Provide the (X, Y) coordinate of the cell's center where the given text is located.  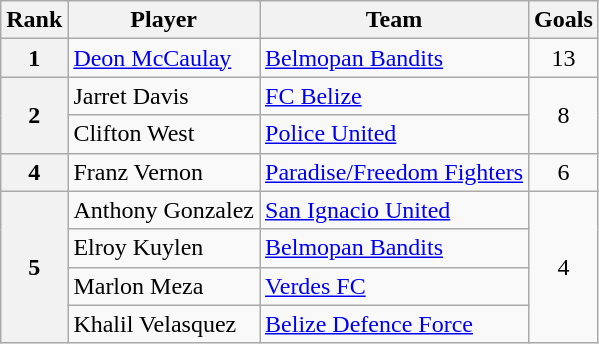
Paradise/Freedom Fighters (394, 172)
13 (564, 58)
Franz Vernon (164, 172)
2 (34, 115)
Jarret Davis (164, 96)
Clifton West (164, 134)
8 (564, 115)
Verdes FC (394, 286)
Police United (394, 134)
FC Belize (394, 96)
Khalil Velasquez (164, 324)
Rank (34, 20)
Anthony Gonzalez (164, 210)
Deon McCaulay (164, 58)
5 (34, 267)
Team (394, 20)
6 (564, 172)
San Ignacio United (394, 210)
Belize Defence Force (394, 324)
Elroy Kuylen (164, 248)
1 (34, 58)
Marlon Meza (164, 286)
Player (164, 20)
Goals (564, 20)
